Identify which cell holds the provided text, then report its (x, y) central coordinate. 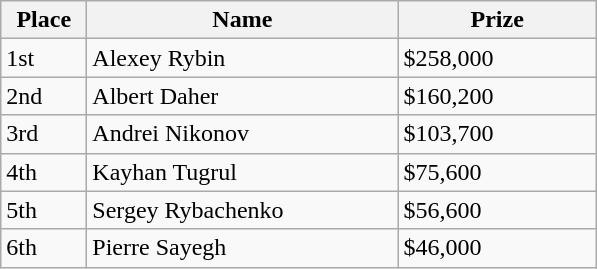
$75,600 (498, 172)
$103,700 (498, 134)
Kayhan Tugrul (242, 172)
Pierre Sayegh (242, 248)
Andrei Nikonov (242, 134)
$56,600 (498, 210)
Sergey Rybachenko (242, 210)
4th (44, 172)
Prize (498, 20)
6th (44, 248)
Place (44, 20)
$46,000 (498, 248)
1st (44, 58)
Alexey Rybin (242, 58)
$258,000 (498, 58)
3rd (44, 134)
$160,200 (498, 96)
Albert Daher (242, 96)
5th (44, 210)
2nd (44, 96)
Name (242, 20)
